Pinpoint the cell where the given text exists, returning its [X, Y] midpoint coordinate. 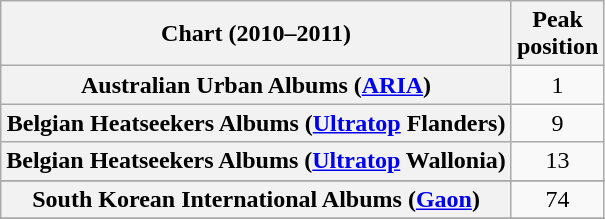
13 [557, 161]
Peakposition [557, 34]
Belgian Heatseekers Albums (Ultratop Flanders) [256, 123]
74 [557, 199]
9 [557, 123]
Chart (2010–2011) [256, 34]
Australian Urban Albums (ARIA) [256, 85]
South Korean International Albums (Gaon) [256, 199]
1 [557, 85]
Belgian Heatseekers Albums (Ultratop Wallonia) [256, 161]
